Find where the given text appears and provide that cell's center as [X, Y] coordinate. 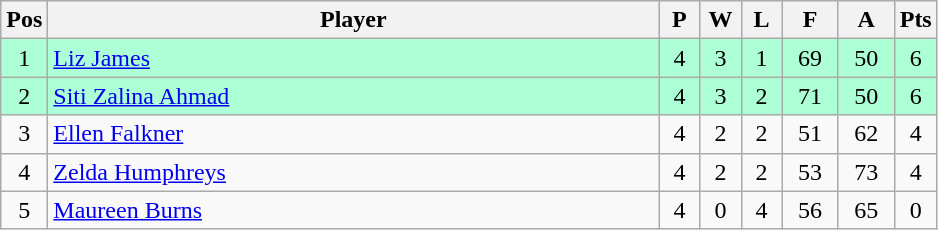
P [680, 20]
Pts [916, 20]
56 [810, 210]
Liz James [354, 58]
51 [810, 134]
71 [810, 96]
53 [810, 172]
A [866, 20]
5 [24, 210]
Player [354, 20]
69 [810, 58]
Ellen Falkner [354, 134]
62 [866, 134]
73 [866, 172]
65 [866, 210]
F [810, 20]
Siti Zalina Ahmad [354, 96]
Maureen Burns [354, 210]
L [762, 20]
Pos [24, 20]
Zelda Humphreys [354, 172]
W [720, 20]
